Locate the cell with the specified text and output its [X, Y] center coordinate. 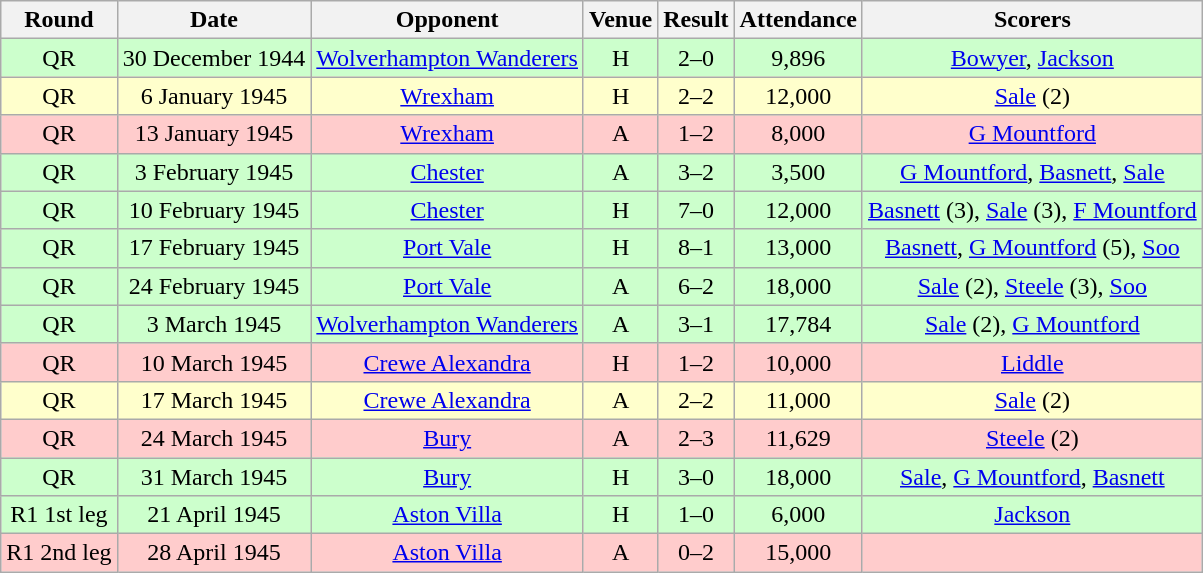
2–0 [696, 58]
30 December 1944 [214, 58]
11,629 [798, 438]
9,896 [798, 58]
Venue [620, 20]
3–2 [696, 172]
3–0 [696, 477]
8,000 [798, 134]
Basnett, G Mountford (5), Soo [1032, 248]
10 February 1945 [214, 210]
Bowyer, Jackson [1032, 58]
2–3 [696, 438]
8–1 [696, 248]
Basnett (3), Sale (3), F Mountford [1032, 210]
Attendance [798, 20]
21 April 1945 [214, 515]
10,000 [798, 362]
1–0 [696, 515]
G Mountford, Basnett, Sale [1032, 172]
3 March 1945 [214, 324]
31 March 1945 [214, 477]
3 February 1945 [214, 172]
Round [59, 20]
0–2 [696, 553]
Steele (2) [1032, 438]
17 February 1945 [214, 248]
3,500 [798, 172]
13,000 [798, 248]
G Mountford [1032, 134]
10 March 1945 [214, 362]
Scorers [1032, 20]
Jackson [1032, 515]
Sale (2), G Mountford [1032, 324]
Sale, G Mountford, Basnett [1032, 477]
Sale (2), Steele (3), Soo [1032, 286]
Opponent [448, 20]
Date [214, 20]
6,000 [798, 515]
28 April 1945 [214, 553]
7–0 [696, 210]
17 March 1945 [214, 400]
24 March 1945 [214, 438]
6 January 1945 [214, 96]
Liddle [1032, 362]
3–1 [696, 324]
Result [696, 20]
24 February 1945 [214, 286]
R1 1st leg [59, 515]
11,000 [798, 400]
15,000 [798, 553]
17,784 [798, 324]
13 January 1945 [214, 134]
R1 2nd leg [59, 553]
6–2 [696, 286]
